Search for the cell housing the specified text and yield its (x, y) center coordinate. 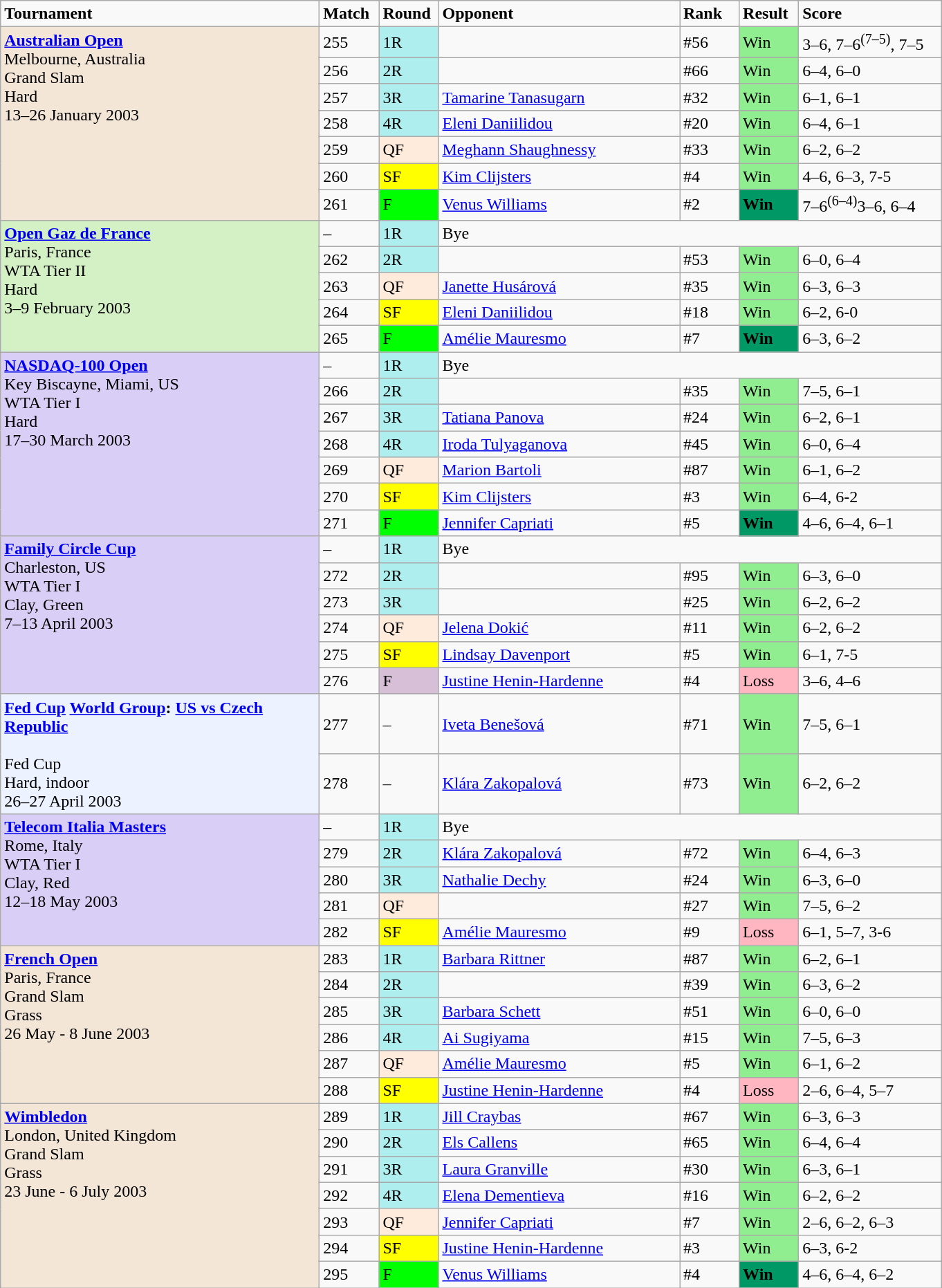
#2 (709, 205)
Iveta Benešová (559, 724)
288 (349, 1090)
257 (349, 97)
6–1, 7-5 (870, 654)
#65 (709, 1143)
6–4, 6–0 (870, 71)
Jelena Dokić (559, 628)
#73 (709, 784)
#16 (709, 1195)
269 (349, 470)
268 (349, 444)
287 (349, 1064)
Lindsay Davenport (559, 654)
Tamarine Tanasugarn (559, 97)
Els Callens (559, 1143)
Iroda Tulyaganova (559, 444)
#11 (709, 628)
Fed Cup World Group: US vs Czech Republic Fed Cup Hard, indoor 26–27 April 2003 (160, 754)
276 (349, 681)
259 (349, 150)
Result (769, 14)
#32 (709, 97)
2–6, 6–4, 5–7 (870, 1090)
7–5, 6–3 (870, 1038)
291 (349, 1169)
274 (349, 628)
6–0, 6–0 (870, 1011)
#30 (709, 1169)
#39 (709, 985)
6–1, 6–1 (870, 97)
256 (349, 71)
4–6, 6–4, 6–1 (870, 523)
3–6, 4–6 (870, 681)
#72 (709, 853)
295 (349, 1274)
261 (349, 205)
290 (349, 1143)
French Open Paris, France Grand Slam Grass 26 May - 8 June 2003 (160, 1024)
#71 (709, 724)
262 (349, 259)
280 (349, 880)
272 (349, 576)
Meghann Shaughnessy (559, 150)
Ai Sugiyama (559, 1038)
293 (349, 1222)
6–3, 6–1 (870, 1169)
260 (349, 176)
#27 (709, 906)
266 (349, 392)
#95 (709, 576)
285 (349, 1011)
Tatiana Panova (559, 418)
270 (349, 497)
#51 (709, 1011)
2–6, 6–2, 6–3 (870, 1222)
Nathalie Dechy (559, 880)
#53 (709, 259)
Barbara Rittner (559, 959)
Wimbledon London, United Kingdom Grand Slam Grass 23 June - 6 July 2003 (160, 1195)
#15 (709, 1038)
255 (349, 43)
NASDAQ-100 Open Key Biscayne, Miami, US WTA Tier I Hard 17–30 March 2003 (160, 444)
284 (349, 985)
7–6(6–4)3–6, 6–4 (870, 205)
267 (349, 418)
Rank (709, 14)
#18 (709, 312)
Janette Husárová (559, 286)
#20 (709, 123)
Opponent (559, 14)
6–1, 5–7, 3-6 (870, 932)
279 (349, 853)
7–5, 6–2 (870, 906)
265 (349, 338)
#25 (709, 602)
6–4, 6–1 (870, 123)
Australian Open Melbourne, Australia Grand Slam Hard 13–26 January 2003 (160, 123)
#33 (709, 150)
6–4, 6–3 (870, 853)
6–4, 6–4 (870, 1143)
4–6, 6–3, 7-5 (870, 176)
283 (349, 959)
Marion Bartoli (559, 470)
278 (349, 784)
6–3, 6-2 (870, 1248)
289 (349, 1116)
Tournament (160, 14)
6–4, 6-2 (870, 497)
Match (349, 14)
281 (349, 906)
Family Circle Cup Charleston, US WTA Tier I Clay, Green 7–13 April 2003 (160, 615)
#45 (709, 444)
275 (349, 654)
6–2, 6-0 (870, 312)
271 (349, 523)
Telecom Italia Masters Rome, Italy WTA Tier I Clay, Red 12–18 May 2003 (160, 879)
264 (349, 312)
258 (349, 123)
273 (349, 602)
277 (349, 724)
#67 (709, 1116)
292 (349, 1195)
282 (349, 932)
Jill Craybas (559, 1116)
263 (349, 286)
#9 (709, 932)
4–6, 6–4, 6–2 (870, 1274)
3–6, 7–6(7–5), 7–5 (870, 43)
Open Gaz de France Paris, France WTA Tier II Hard 3–9 February 2003 (160, 286)
#56 (709, 43)
Score (870, 14)
294 (349, 1248)
Barbara Schett (559, 1011)
Laura Granville (559, 1169)
286 (349, 1038)
#66 (709, 71)
Elena Dementieva (559, 1195)
Round (409, 14)
